Locate the cell with the specified text and output its (X, Y) center coordinate. 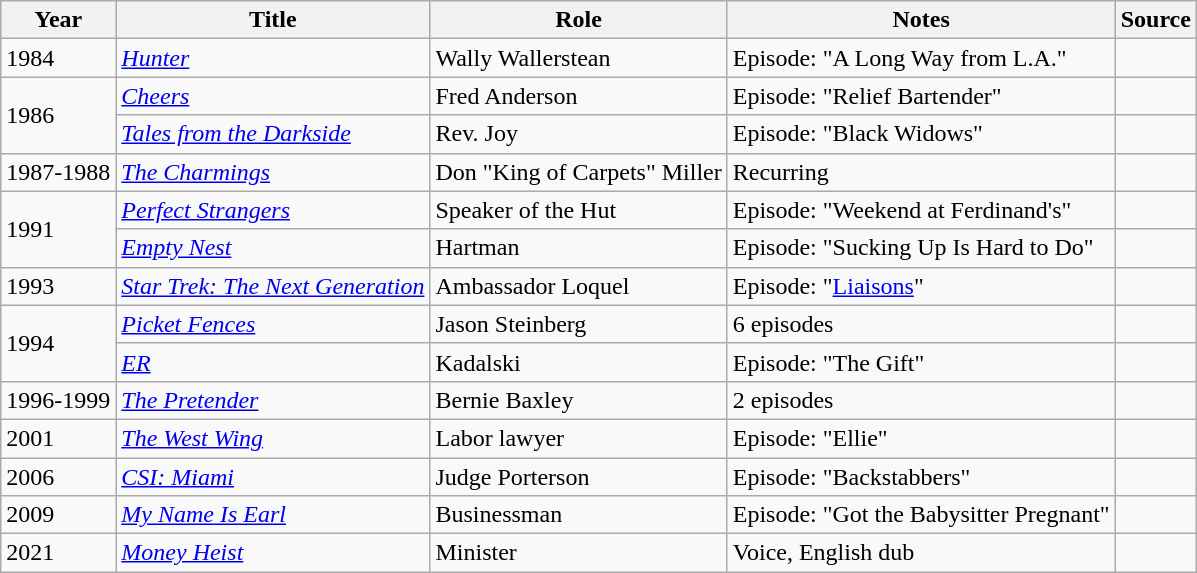
Wally Wallerstean (578, 58)
Episode: "Liaisons" (921, 286)
Episode: "Backstabbers" (921, 477)
Episode: "Ellie" (921, 438)
2021 (58, 553)
Speaker of the Hut (578, 210)
Judge Porterson (578, 477)
2001 (58, 438)
Episode: "Relief Bartender" (921, 96)
Title (273, 20)
Empty Nest (273, 248)
Role (578, 20)
Episode: "Black Widows" (921, 134)
Tales from the Darkside (273, 134)
2 episodes (921, 400)
Source (1156, 20)
Recurring (921, 172)
1991 (58, 229)
CSI: Miami (273, 477)
Money Heist (273, 553)
Year (58, 20)
Episode: "Got the Babysitter Pregnant" (921, 515)
2009 (58, 515)
ER (273, 362)
My Name Is Earl (273, 515)
Ambassador Loquel (578, 286)
Bernie Baxley (578, 400)
1994 (58, 343)
Cheers (273, 96)
1986 (58, 115)
2006 (58, 477)
Episode: "A Long Way from L.A." (921, 58)
Minister (578, 553)
Jason Steinberg (578, 324)
Episode: "The Gift" (921, 362)
Voice, English dub (921, 553)
Episode: "Weekend at Ferdinand's" (921, 210)
Don "King of Carpets" Miller (578, 172)
Businessman (578, 515)
Picket Fences (273, 324)
1993 (58, 286)
Fred Anderson (578, 96)
Rev. Joy (578, 134)
1987-1988 (58, 172)
Hunter (273, 58)
Star Trek: The Next Generation (273, 286)
1996-1999 (58, 400)
Labor lawyer (578, 438)
Perfect Strangers (273, 210)
Notes (921, 20)
Hartman (578, 248)
Kadalski (578, 362)
Episode: "Sucking Up Is Hard to Do" (921, 248)
1984 (58, 58)
The Charmings (273, 172)
The West Wing (273, 438)
The Pretender (273, 400)
6 episodes (921, 324)
